Identify which cell holds the provided text, then report its [x, y] central coordinate. 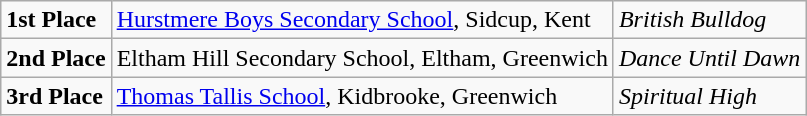
Eltham Hill Secondary School, Eltham, Greenwich [362, 58]
Hurstmere Boys Secondary School, Sidcup, Kent [362, 20]
Thomas Tallis School, Kidbrooke, Greenwich [362, 96]
1st Place [56, 20]
Dance Until Dawn [709, 58]
Spiritual High [709, 96]
British Bulldog [709, 20]
2nd Place [56, 58]
3rd Place [56, 96]
